Determine the (X, Y) coordinate at the center of the cell enclosing the given text.  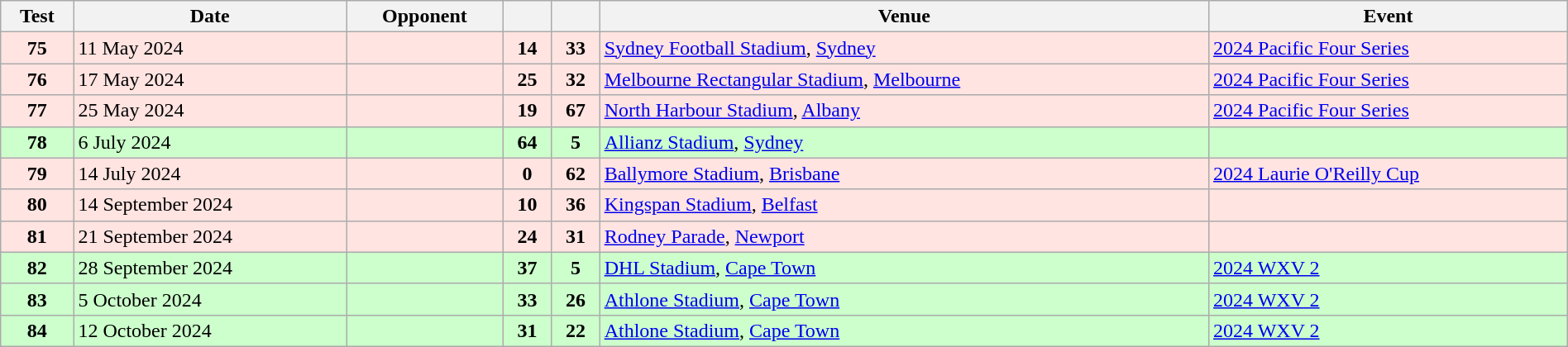
Date (210, 17)
Venue (904, 17)
79 (37, 173)
25 May 2024 (210, 111)
Test (37, 17)
14 (527, 48)
64 (527, 142)
75 (37, 48)
25 (527, 79)
78 (37, 142)
26 (576, 299)
2024 Laurie O'Reilly Cup (1389, 173)
84 (37, 330)
Opponent (425, 17)
37 (527, 268)
0 (527, 173)
32 (576, 79)
19 (527, 111)
36 (576, 205)
24 (527, 236)
Melbourne Rectangular Stadium, Melbourne (904, 79)
Kingspan Stadium, Belfast (904, 205)
17 May 2024 (210, 79)
11 May 2024 (210, 48)
Rodney Parade, Newport (904, 236)
14 September 2024 (210, 205)
76 (37, 79)
Ballymore Stadium, Brisbane (904, 173)
77 (37, 111)
81 (37, 236)
22 (576, 330)
12 October 2024 (210, 330)
80 (37, 205)
Event (1389, 17)
82 (37, 268)
21 September 2024 (210, 236)
5 October 2024 (210, 299)
10 (527, 205)
Sydney Football Stadium, Sydney (904, 48)
83 (37, 299)
14 July 2024 (210, 173)
North Harbour Stadium, Albany (904, 111)
Allianz Stadium, Sydney (904, 142)
67 (576, 111)
62 (576, 173)
DHL Stadium, Cape Town (904, 268)
6 July 2024 (210, 142)
28 September 2024 (210, 268)
